For the text-containing cell, return its midpoint in [X, Y] coordinate format. 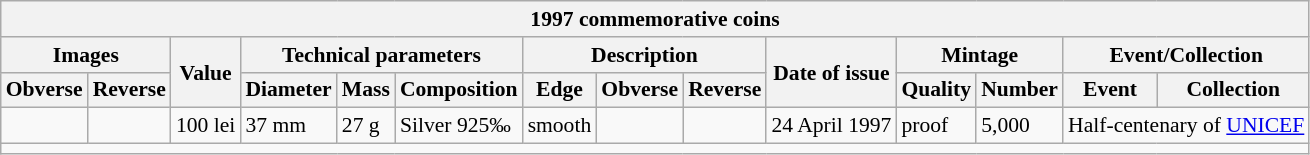
24 April 1997 [831, 126]
Edge [560, 90]
Half-centenary of UNICEF [1186, 126]
37 mm [288, 126]
Event/Collection [1186, 55]
smooth [560, 126]
100 lei [206, 126]
Technical parameters [381, 55]
27 g [366, 126]
Images [86, 55]
Description [645, 55]
Mintage [980, 55]
Collection [1233, 90]
Silver 925‰ [459, 126]
Composition [459, 90]
5,000 [1020, 126]
Event [1110, 90]
proof [936, 126]
Number [1020, 90]
Diameter [288, 90]
Mass [366, 90]
1997 commemorative coins [656, 19]
Date of issue [831, 72]
Quality [936, 90]
Value [206, 72]
